Determine the (X, Y) coordinate at the center of the cell enclosing the given text.  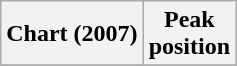
Peakposition (189, 34)
Chart (2007) (72, 34)
